Pinpoint the cell where the given text exists, returning its [X, Y] midpoint coordinate. 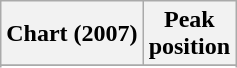
Chart (2007) [72, 34]
Peak position [189, 34]
